Provide the (x, y) coordinate of the cell's center where the given text is located.  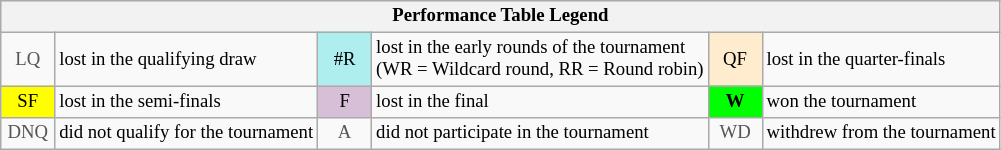
SF (28, 102)
Performance Table Legend (500, 16)
WD (735, 134)
lost in the semi-finals (186, 102)
W (735, 102)
did not participate in the tournament (540, 134)
lost in the final (540, 102)
withdrew from the tournament (881, 134)
LQ (28, 60)
QF (735, 60)
A (345, 134)
did not qualify for the tournament (186, 134)
DNQ (28, 134)
F (345, 102)
won the tournament (881, 102)
#R (345, 60)
lost in the early rounds of the tournament(WR = Wildcard round, RR = Round robin) (540, 60)
lost in the qualifying draw (186, 60)
lost in the quarter-finals (881, 60)
